Locate the cell with the specified text and output its (X, Y) center coordinate. 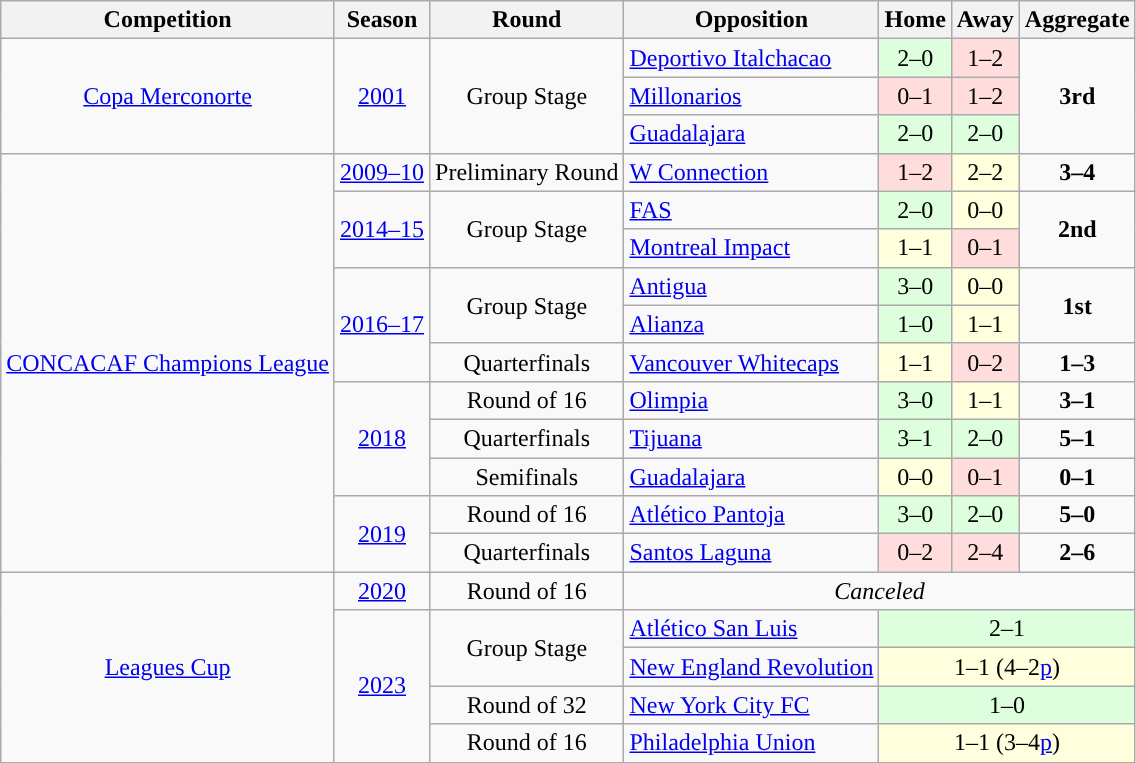
2–4 (985, 553)
2–6 (1077, 553)
3–4 (1077, 172)
Round of 32 (527, 705)
1–1 (4–2p) (1007, 667)
1–1 (3–4p) (1007, 743)
FAS (752, 210)
2001 (382, 96)
Santos Laguna (752, 553)
Competition (168, 20)
Olimpia (752, 400)
5–0 (1077, 515)
2018 (382, 438)
W Connection (752, 172)
New England Revolution (752, 667)
Preliminary Round (527, 172)
CONCACAF Champions League (168, 362)
Opposition (752, 20)
Leagues Cup (168, 667)
Round (527, 20)
2014–15 (382, 229)
1–3 (1077, 362)
2nd (1077, 229)
3rd (1077, 96)
Semifinals (527, 477)
New York City FC (752, 705)
Copa Merconorte (168, 96)
Atlético Pantoja (752, 515)
Montreal Impact (752, 248)
5–1 (1077, 438)
Vancouver Whitecaps (752, 362)
Antigua (752, 286)
Philadelphia Union (752, 743)
2–2 (985, 172)
Season (382, 20)
Canceled (880, 591)
2–1 (1007, 629)
2019 (382, 534)
2009–10 (382, 172)
Home (915, 20)
2016–17 (382, 324)
Aggregate (1077, 20)
2023 (382, 686)
Alianza (752, 324)
Millonarios (752, 96)
Tijuana (752, 438)
2020 (382, 591)
Away (985, 20)
1st (1077, 305)
Atlético San Luis (752, 629)
Deportivo Italchacao (752, 58)
